Scan for the cell matching the given text and deliver its (X, Y) coordinate at center. 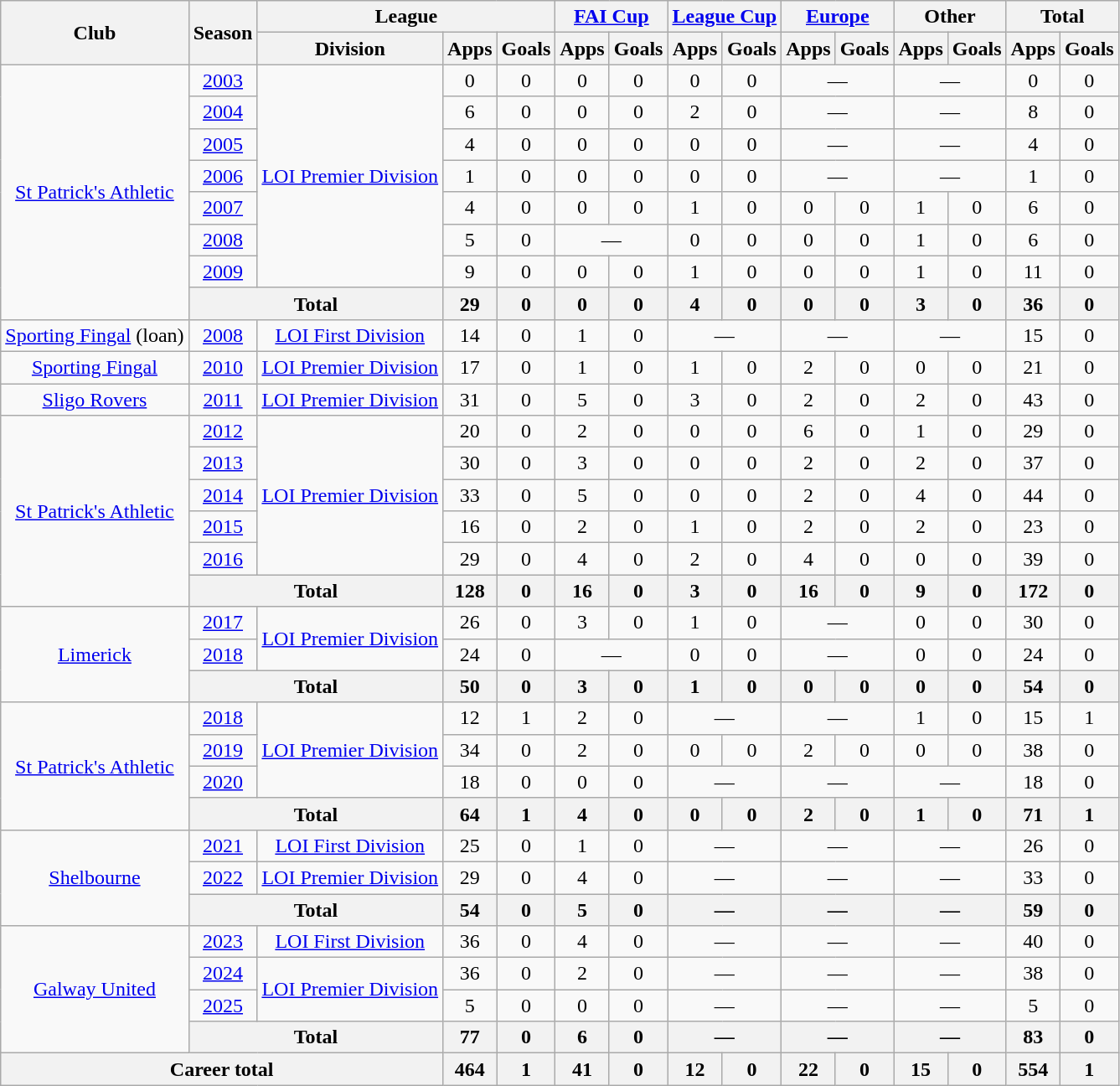
Sporting Fingal (95, 367)
464 (470, 1069)
37 (1033, 463)
2007 (223, 208)
2021 (223, 846)
2016 (223, 559)
64 (470, 814)
128 (470, 591)
2025 (223, 1006)
172 (1033, 591)
59 (1033, 909)
League (406, 17)
Club (95, 33)
8 (1033, 112)
2012 (223, 432)
21 (1033, 367)
Division (350, 49)
Europe (838, 17)
Career total (222, 1069)
2014 (223, 495)
50 (470, 686)
44 (1033, 495)
39 (1033, 559)
Shelbourne (95, 877)
2019 (223, 750)
Other (950, 17)
2006 (223, 176)
11 (1033, 271)
2005 (223, 144)
2009 (223, 271)
31 (470, 400)
34 (470, 750)
554 (1033, 1069)
Galway United (95, 990)
2011 (223, 400)
2020 (223, 782)
25 (470, 846)
League Cup (725, 17)
Sligo Rovers (95, 400)
17 (470, 367)
14 (470, 335)
20 (470, 432)
Limerick (95, 654)
41 (582, 1069)
83 (1033, 1037)
2022 (223, 877)
2017 (223, 623)
2004 (223, 112)
23 (1033, 527)
40 (1033, 942)
22 (808, 1069)
Sporting Fingal (loan) (95, 335)
2013 (223, 463)
43 (1033, 400)
2015 (223, 527)
Season (223, 33)
FAI Cup (612, 17)
77 (470, 1037)
2010 (223, 367)
2003 (223, 80)
2023 (223, 942)
71 (1033, 814)
2024 (223, 974)
